Extract the [x, y] coordinate from the center of the cell holding the provided text.  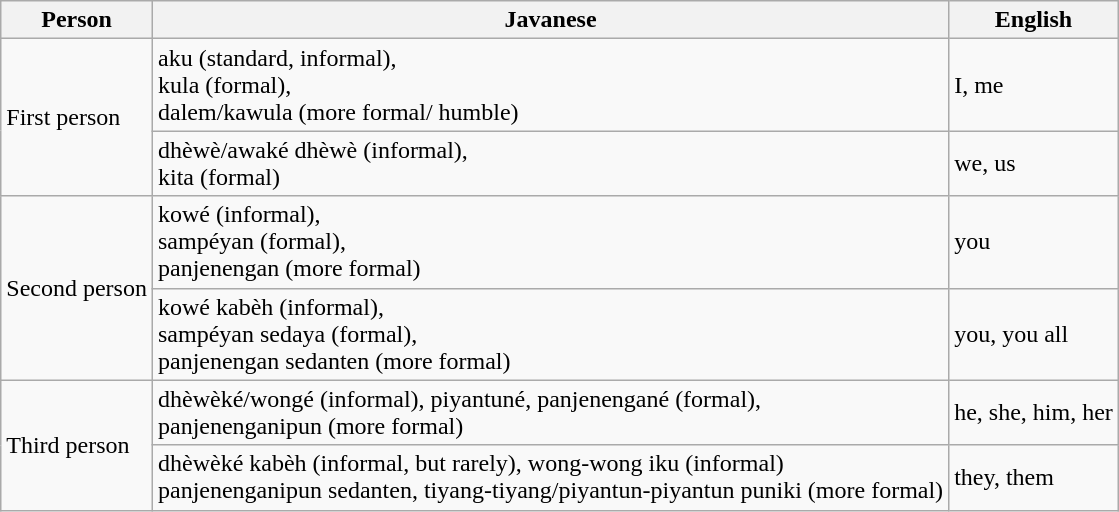
we, us [1034, 164]
kowé (informal), sampéyan (formal), panjenengan (more formal) [550, 242]
Third person [77, 445]
English [1034, 20]
dhèwè/awaké dhèwè (informal), kita (formal) [550, 164]
Second person [77, 288]
he, she, him, her [1034, 412]
dhèwèké/wongé (informal), piyantuné, panjenengané (formal), panjenenganipun (more formal) [550, 412]
First person [77, 118]
Person [77, 20]
dhèwèké kabèh (informal, but rarely), wong-wong iku (informal) panjenenganipun sedanten, tiyang-tiyang/piyantun-piyantun puniki (more formal) [550, 478]
you, you all [1034, 334]
Javanese [550, 20]
I, me [1034, 85]
you [1034, 242]
aku (standard, informal),kula (formal),dalem/kawula (more formal/ humble) [550, 85]
kowé kabèh (informal), sampéyan sedaya (formal), panjenengan sedanten (more formal) [550, 334]
they, them [1034, 478]
